Identify which cell holds the provided text, then report its (x, y) central coordinate. 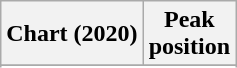
Peakposition (189, 34)
Chart (2020) (72, 34)
